Find where the given text appears and provide that cell's center as (X, Y) coordinate. 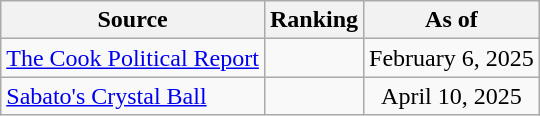
As of (452, 20)
The Cook Political Report (133, 58)
April 10, 2025 (452, 96)
February 6, 2025 (452, 58)
Source (133, 20)
Sabato's Crystal Ball (133, 96)
Ranking (314, 20)
